Find where the given text appears and provide that cell's center as [x, y] coordinate. 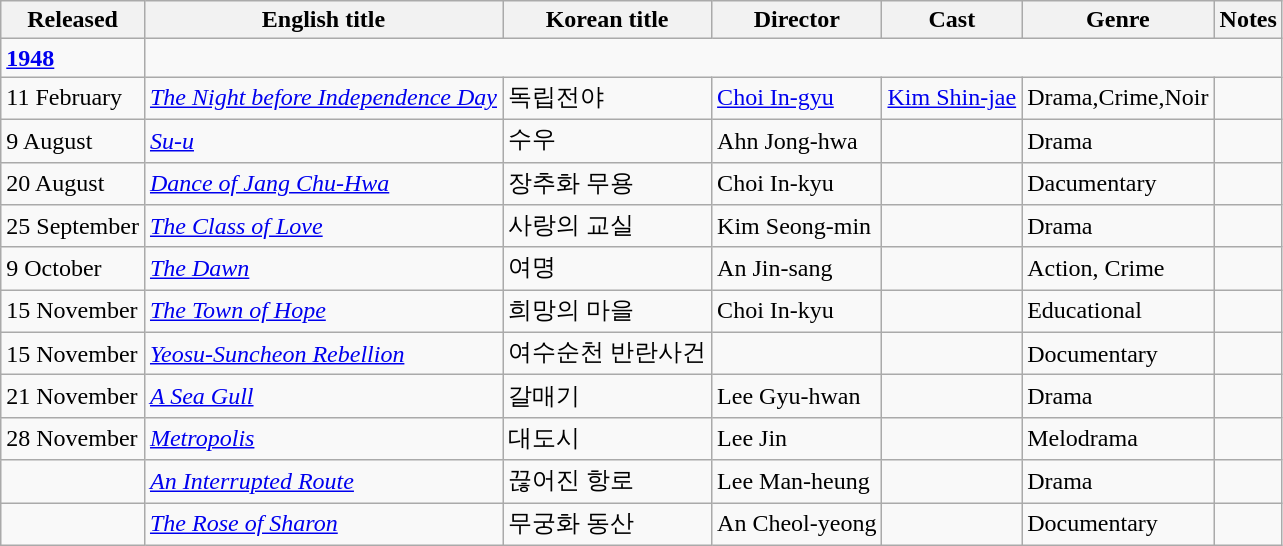
Genre [1118, 20]
Cast [952, 20]
An Cheol-yeong [797, 524]
갈매기 [608, 396]
Kim Shin-jae [952, 98]
사랑의 교실 [608, 226]
An Interrupted Route [323, 482]
9 August [73, 140]
An Jin-sang [797, 268]
9 October [73, 268]
Drama,Crime,Noir [1118, 98]
Lee Man-heung [797, 482]
The Dawn [323, 268]
Ahn Jong-hwa [797, 140]
28 November [73, 438]
The Class of Love [323, 226]
The Rose of Sharon [323, 524]
무궁화 동산 [608, 524]
Yeosu-Suncheon Rebellion [323, 354]
Dance of Jang Chu-Hwa [323, 184]
끊어진 항로 [608, 482]
Korean title [608, 20]
Melodrama [1118, 438]
Director [797, 20]
Metropolis [323, 438]
The Town of Hope [323, 312]
Released [73, 20]
독립전야 [608, 98]
1948 [73, 58]
The Night before Independence Day [323, 98]
20 August [73, 184]
25 September [73, 226]
Action, Crime [1118, 268]
11 February [73, 98]
A Sea Gull [323, 396]
Lee Jin [797, 438]
Dacumentary [1118, 184]
여수순천 반란사건 [608, 354]
여명 [608, 268]
Choi In-gyu [797, 98]
Su-u [323, 140]
대도시 [608, 438]
Notes [1248, 20]
Educational [1118, 312]
Lee Gyu-hwan [797, 396]
수우 [608, 140]
21 November [73, 396]
희망의 마을 [608, 312]
장추화 무용 [608, 184]
Kim Seong-min [797, 226]
English title [323, 20]
